Provide the (X, Y) coordinate of the cell's center where the given text is located.  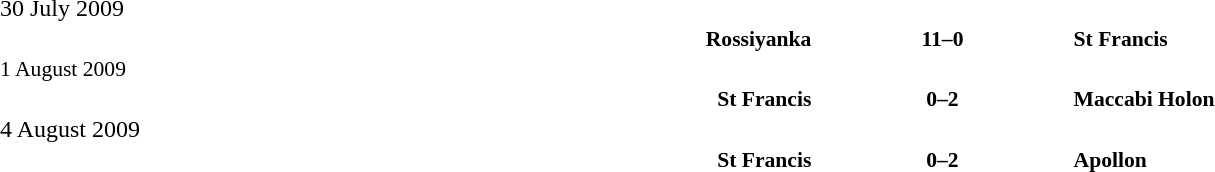
11–0 (942, 38)
0–2 (942, 98)
